Locate the cell with the specified text and output its (X, Y) center coordinate. 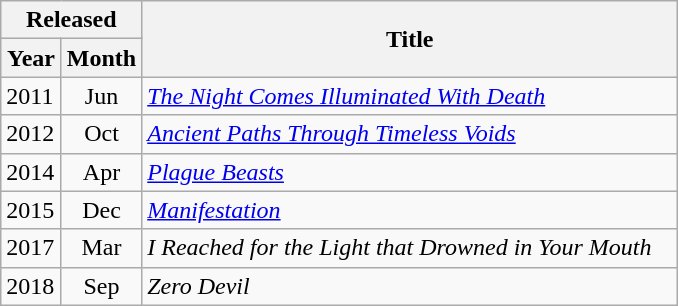
Apr (101, 172)
Ancient Paths Through Timeless Voids (410, 134)
2017 (32, 248)
Month (101, 58)
2018 (32, 286)
2015 (32, 210)
2014 (32, 172)
Zero Devil (410, 286)
Oct (101, 134)
Manifestation (410, 210)
Mar (101, 248)
Plague Beasts (410, 172)
Year (32, 58)
Title (410, 39)
Jun (101, 96)
I Reached for the Light that Drowned in Your Mouth (410, 248)
2011 (32, 96)
2012 (32, 134)
Sep (101, 286)
Released (72, 20)
Dec (101, 210)
The Night Comes Illuminated With Death (410, 96)
